Locate the cell with the specified text and output its [x, y] center coordinate. 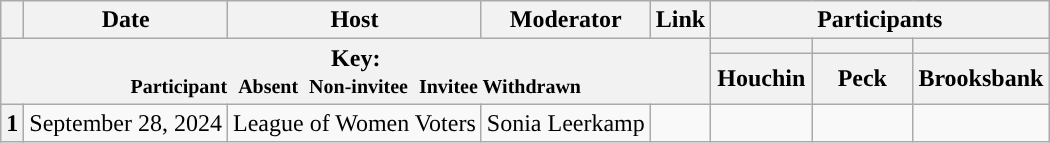
September 28, 2024 [126, 123]
Moderator [566, 20]
Link [680, 20]
Participants [880, 20]
1 [12, 123]
Key: Participant Absent Non-invitee Invitee Withdrawn [356, 72]
League of Women Voters [355, 123]
Peck [862, 78]
Houchin [762, 78]
Host [355, 20]
Brooksbank [981, 78]
Date [126, 20]
Sonia Leerkamp [566, 123]
